From the cell containing the given text, extract its center point as [x, y] coordinate. 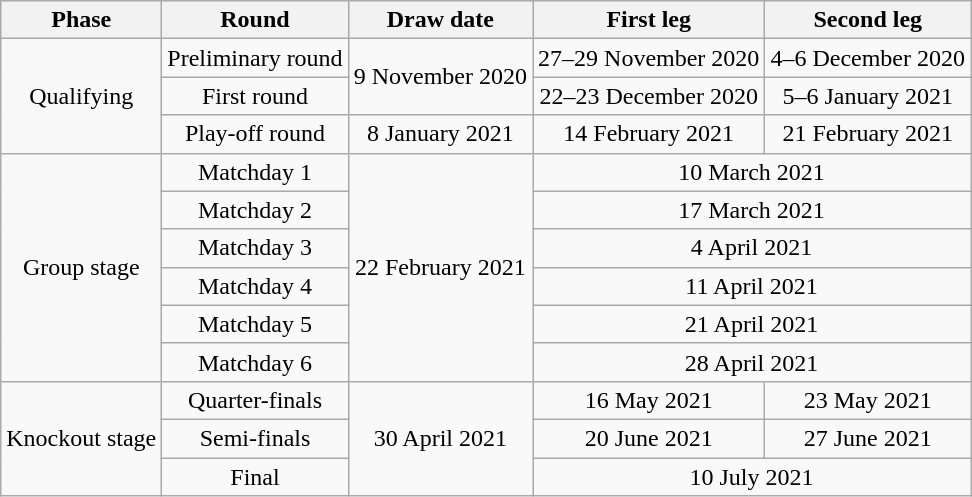
9 November 2020 [440, 77]
Qualifying [82, 96]
5–6 January 2021 [868, 96]
22 February 2021 [440, 267]
10 March 2021 [752, 172]
30 April 2021 [440, 438]
Group stage [82, 267]
17 March 2021 [752, 210]
21 February 2021 [868, 134]
Matchday 2 [255, 210]
Round [255, 20]
Quarter-finals [255, 400]
Knockout stage [82, 438]
10 July 2021 [752, 477]
4 April 2021 [752, 248]
Phase [82, 20]
4–6 December 2020 [868, 58]
Second leg [868, 20]
21 April 2021 [752, 324]
23 May 2021 [868, 400]
Semi-finals [255, 438]
Play-off round [255, 134]
Matchday 4 [255, 286]
11 April 2021 [752, 286]
28 April 2021 [752, 362]
27–29 November 2020 [649, 58]
First leg [649, 20]
Matchday 6 [255, 362]
Matchday 3 [255, 248]
14 February 2021 [649, 134]
Matchday 5 [255, 324]
27 June 2021 [868, 438]
20 June 2021 [649, 438]
First round [255, 96]
Matchday 1 [255, 172]
16 May 2021 [649, 400]
Final [255, 477]
8 January 2021 [440, 134]
Preliminary round [255, 58]
22–23 December 2020 [649, 96]
Draw date [440, 20]
